Capture the cell that displays the provided text and extract its (X, Y) central coordinate. 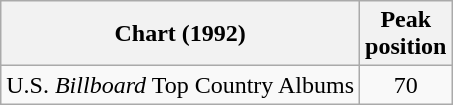
Chart (1992) (180, 34)
U.S. Billboard Top Country Albums (180, 85)
70 (406, 85)
Peakposition (406, 34)
